Identify which cell holds the provided text, then report its (X, Y) central coordinate. 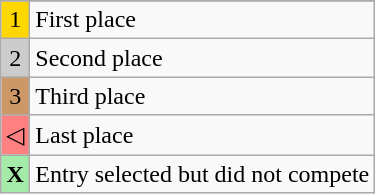
Second place (202, 58)
◁ (16, 135)
First place (202, 20)
1 (16, 20)
Last place (202, 135)
Entry selected but did not compete (202, 173)
X (16, 173)
3 (16, 96)
Third place (202, 96)
2 (16, 58)
